For the text-containing cell, return its midpoint in (X, Y) coordinate format. 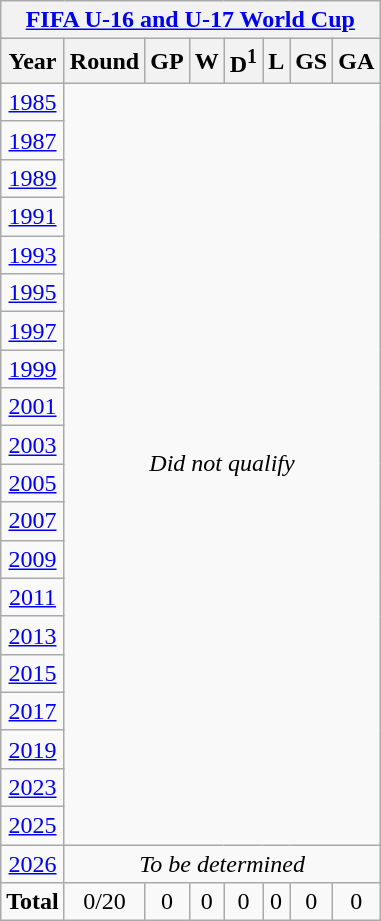
2009 (33, 559)
2013 (33, 635)
2005 (33, 483)
Round (104, 62)
2001 (33, 407)
2007 (33, 521)
GA (356, 62)
FIFA U-16 and U-17 World Cup (190, 20)
GP (167, 62)
1985 (33, 102)
0/20 (104, 902)
1989 (33, 178)
W (206, 62)
Did not qualify (222, 464)
2023 (33, 787)
1987 (33, 140)
2017 (33, 711)
1991 (33, 217)
1995 (33, 293)
GS (312, 62)
D1 (243, 62)
To be determined (222, 864)
2015 (33, 673)
L (276, 62)
2026 (33, 864)
1999 (33, 369)
1993 (33, 255)
Year (33, 62)
1997 (33, 331)
Total (33, 902)
2025 (33, 826)
2011 (33, 597)
2019 (33, 749)
2003 (33, 445)
